From the cell containing the given text, extract its center point as (x, y) coordinate. 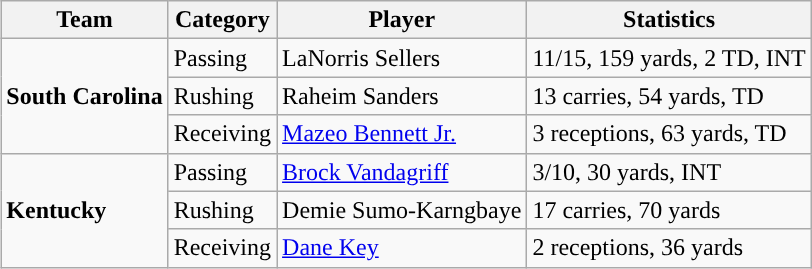
13 carries, 54 yards, TD (669, 96)
3 receptions, 63 yards, TD (669, 134)
LaNorris Sellers (402, 58)
Demie Sumo-Karngbaye (402, 210)
11/15, 159 yards, 2 TD, INT (669, 58)
3/10, 30 yards, INT (669, 172)
Team (84, 20)
Dane Key (402, 248)
Kentucky (84, 210)
Statistics (669, 20)
Brock Vandagriff (402, 172)
17 carries, 70 yards (669, 210)
Raheim Sanders (402, 96)
South Carolina (84, 96)
Category (222, 20)
Mazeo Bennett Jr. (402, 134)
2 receptions, 36 yards (669, 248)
Player (402, 20)
